Return the [x, y] coordinate for the center point of the cell that contains the specified text.  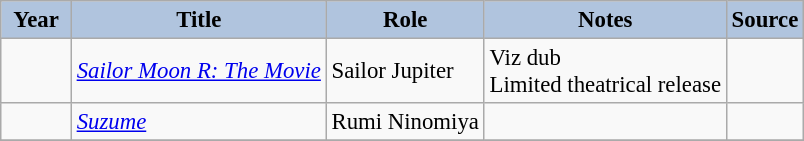
Title [198, 20]
Viz dubLimited theatrical release [605, 72]
Rumi Ninomiya [405, 122]
Sailor Moon R: The Movie [198, 72]
Source [764, 20]
Notes [605, 20]
Year [36, 20]
Role [405, 20]
Suzume [198, 122]
Sailor Jupiter [405, 72]
